Detect which cell encompasses the target text, then output its (X, Y) center coordinate. 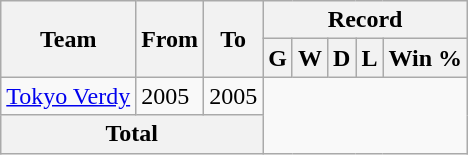
Win % (426, 58)
Team (68, 39)
To (234, 39)
From (170, 39)
W (310, 58)
Record (366, 20)
D (341, 58)
G (278, 58)
L (370, 58)
Total (132, 134)
Tokyo Verdy (68, 96)
